Extract the (X, Y) coordinate from the center of the cell holding the provided text.  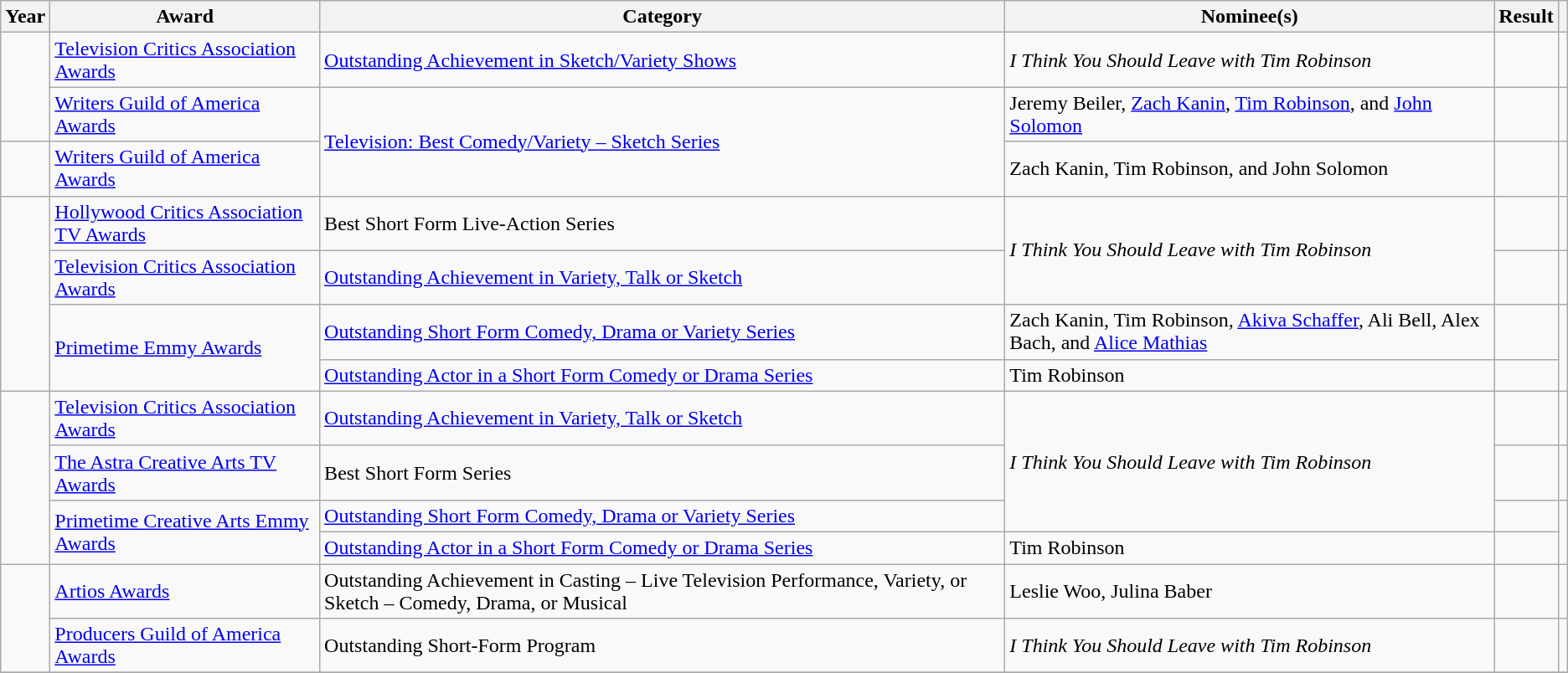
Artios Awards (185, 591)
Zach Kanin, Tim Robinson, and John Solomon (1250, 169)
The Astra Creative Arts TV Awards (185, 472)
Best Short Form Live-Action Series (663, 223)
Television: Best Comedy/Variety – Sketch Series (663, 141)
Outstanding Achievement in Sketch/Variety Shows (663, 60)
Nominee(s) (1250, 17)
Year (25, 17)
Hollywood Critics Association TV Awards (185, 223)
Producers Guild of America Awards (185, 646)
Jeremy Beiler, Zach Kanin, Tim Robinson, and John Solomon (1250, 114)
Primetime Creative Arts Emmy Awards (185, 532)
Outstanding Short-Form Program (663, 646)
Award (185, 17)
Outstanding Achievement in Casting – Live Television Performance, Variety, or Sketch – Comedy, Drama, or Musical (663, 591)
Category (663, 17)
Zach Kanin, Tim Robinson, Akiva Schaffer, Ali Bell, Alex Bach, and Alice Mathias (1250, 331)
Primetime Emmy Awards (185, 348)
Best Short Form Series (663, 472)
Result (1526, 17)
Leslie Woo, Julina Baber (1250, 591)
